Identify which cell holds the provided text, then report its (x, y) central coordinate. 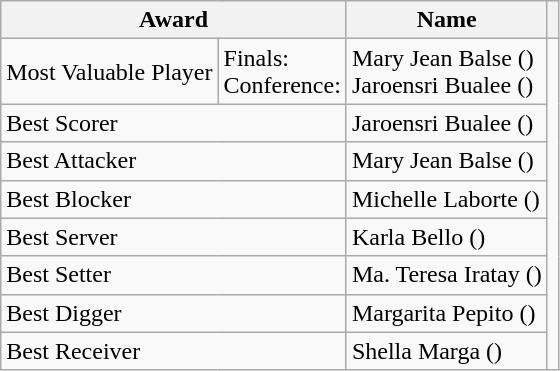
Finals:Conference: (282, 72)
Mary Jean Balse () (446, 161)
Best Server (174, 237)
Best Digger (174, 313)
Shella Marga () (446, 351)
Mary Jean Balse () Jaroensri Bualee () (446, 72)
Karla Bello () (446, 237)
Best Scorer (174, 123)
Best Attacker (174, 161)
Best Blocker (174, 199)
Most Valuable Player (110, 72)
Award (174, 20)
Margarita Pepito () (446, 313)
Ma. Teresa Iratay () (446, 275)
Jaroensri Bualee () (446, 123)
Michelle Laborte () (446, 199)
Name (446, 20)
Best Setter (174, 275)
Best Receiver (174, 351)
